Determine the [X, Y] coordinate at the center of the cell enclosing the given text.  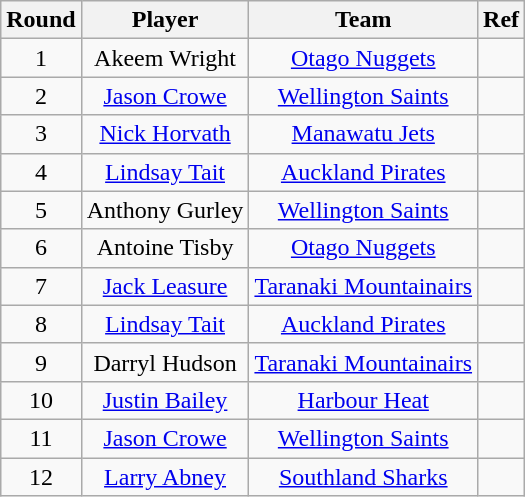
Anthony Gurley [165, 210]
2 [41, 96]
Justin Bailey [165, 400]
10 [41, 400]
11 [41, 438]
Team [364, 20]
1 [41, 58]
Ref [502, 20]
5 [41, 210]
Nick Horvath [165, 134]
Antoine Tisby [165, 248]
12 [41, 477]
Jack Leasure [165, 286]
3 [41, 134]
Darryl Hudson [165, 362]
8 [41, 324]
Akeem Wright [165, 58]
4 [41, 172]
9 [41, 362]
6 [41, 248]
Manawatu Jets [364, 134]
Harbour Heat [364, 400]
Round [41, 20]
Southland Sharks [364, 477]
Larry Abney [165, 477]
Player [165, 20]
7 [41, 286]
